Scan for the cell matching the given text and deliver its [X, Y] coordinate at center. 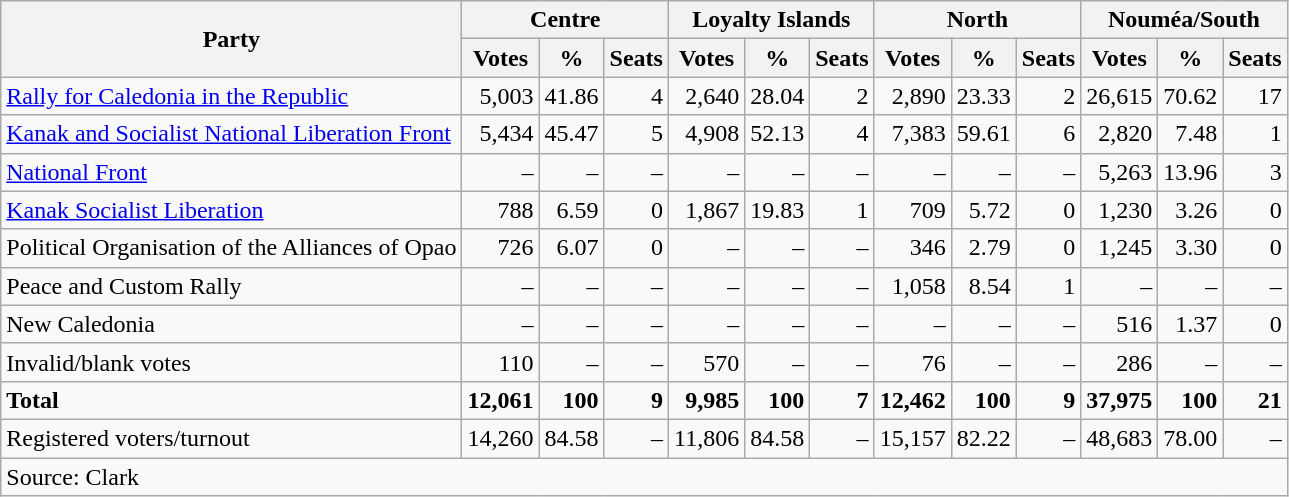
709 [912, 210]
1,058 [912, 286]
6 [1048, 134]
11,806 [706, 438]
1,867 [706, 210]
4,908 [706, 134]
52.13 [778, 134]
Kanak Socialist Liberation [232, 210]
National Front [232, 172]
1,230 [1120, 210]
5 [636, 134]
2.79 [984, 248]
6.07 [572, 248]
28.04 [778, 96]
78.00 [1190, 438]
Source: Clark [644, 477]
12,061 [500, 400]
Rally for Caledonia in the Republic [232, 96]
23.33 [984, 96]
19.83 [778, 210]
286 [1120, 362]
516 [1120, 324]
1.37 [1190, 324]
70.62 [1190, 96]
82.22 [984, 438]
3.26 [1190, 210]
Political Organisation of the Alliances of Opao [232, 248]
17 [1255, 96]
37,975 [1120, 400]
1,245 [1120, 248]
570 [706, 362]
7.48 [1190, 134]
5,434 [500, 134]
59.61 [984, 134]
7 [842, 400]
Kanak and Socialist National Liberation Front [232, 134]
9,985 [706, 400]
Total [232, 400]
41.86 [572, 96]
3 [1255, 172]
Invalid/blank votes [232, 362]
21 [1255, 400]
5.72 [984, 210]
45.47 [572, 134]
110 [500, 362]
76 [912, 362]
Loyalty Islands [771, 20]
North [978, 20]
6.59 [572, 210]
Nouméa/South [1184, 20]
5,003 [500, 96]
Centre [566, 20]
2,820 [1120, 134]
346 [912, 248]
726 [500, 248]
Party [232, 39]
13.96 [1190, 172]
New Caledonia [232, 324]
5,263 [1120, 172]
2,890 [912, 96]
7,383 [912, 134]
26,615 [1120, 96]
3.30 [1190, 248]
48,683 [1120, 438]
Registered voters/turnout [232, 438]
14,260 [500, 438]
12,462 [912, 400]
15,157 [912, 438]
2,640 [706, 96]
788 [500, 210]
Peace and Custom Rally [232, 286]
8.54 [984, 286]
